Find where the given text appears and provide that cell's center as (X, Y) coordinate. 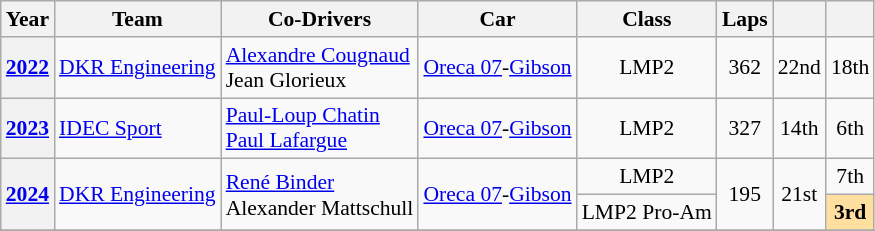
2023 (28, 128)
Paul-Loup Chatin Paul Lafargue (320, 128)
14th (800, 128)
René Binder Alexander Mattschull (320, 194)
Team (138, 19)
Co-Drivers (320, 19)
LMP2 Pro-Am (647, 213)
195 (745, 194)
21st (800, 194)
Alexandre Cougnaud Jean Glorieux (320, 68)
IDEC Sport (138, 128)
7th (850, 177)
2022 (28, 68)
3rd (850, 213)
22nd (800, 68)
6th (850, 128)
327 (745, 128)
362 (745, 68)
Year (28, 19)
Class (647, 19)
Car (497, 19)
18th (850, 68)
Laps (745, 19)
2024 (28, 194)
